Return the [X, Y] coordinate for the center point of the cell that contains the specified text.  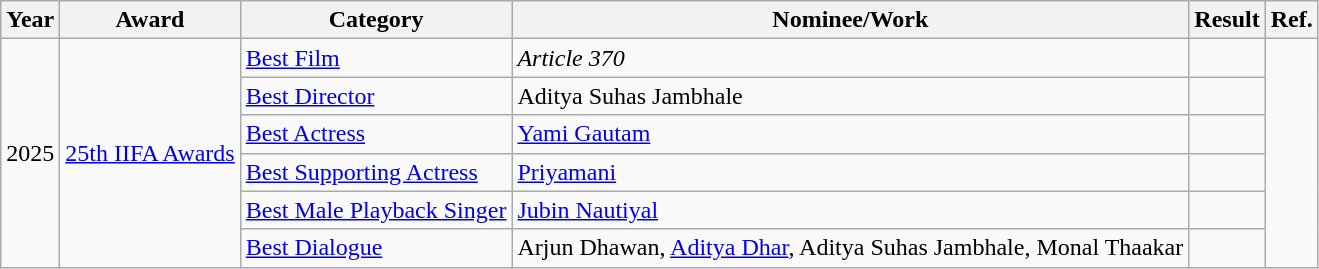
Award [150, 20]
Nominee/Work [850, 20]
Year [30, 20]
Arjun Dhawan, Aditya Dhar, Aditya Suhas Jambhale, Monal Thaakar [850, 248]
Best Actress [376, 134]
Best Film [376, 58]
Best Dialogue [376, 248]
Best Supporting Actress [376, 172]
Priyamani [850, 172]
Category [376, 20]
Yami Gautam [850, 134]
Best Director [376, 96]
Best Male Playback Singer [376, 210]
2025 [30, 153]
Aditya Suhas Jambhale [850, 96]
Ref. [1292, 20]
25th IIFA Awards [150, 153]
Article 370 [850, 58]
Result [1227, 20]
Jubin Nautiyal [850, 210]
